Return the [x, y] coordinate for the center point of the cell that contains the specified text.  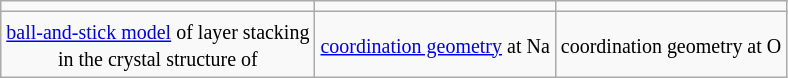
ball-and-stick model of layer stacking in the crystal structure of [158, 44]
coordination geometry at Na [435, 44]
coordination geometry at O [670, 44]
